Pinpoint the cell where the given text exists, returning its (x, y) midpoint coordinate. 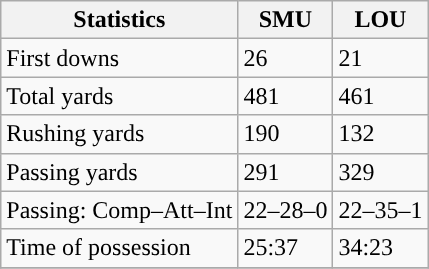
34:23 (380, 248)
Time of possession (120, 248)
22–28–0 (286, 210)
26 (286, 58)
Passing: Comp–Att–Int (120, 210)
329 (380, 172)
22–35–1 (380, 210)
21 (380, 58)
25:37 (286, 248)
190 (286, 134)
SMU (286, 20)
132 (380, 134)
481 (286, 96)
Statistics (120, 20)
First downs (120, 58)
461 (380, 96)
Rushing yards (120, 134)
291 (286, 172)
Passing yards (120, 172)
Total yards (120, 96)
LOU (380, 20)
